From the cell containing the given text, extract its center point as [X, Y] coordinate. 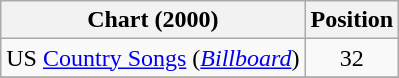
Position [352, 20]
Chart (2000) [153, 20]
US Country Songs (Billboard) [153, 58]
32 [352, 58]
